Find where the given text appears and provide that cell's center as (X, Y) coordinate. 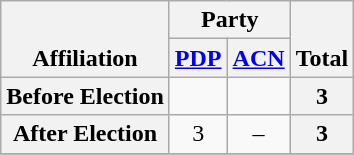
Before Election (86, 96)
Affiliation (86, 39)
ACN (258, 58)
PDP (198, 58)
Total (322, 39)
– (258, 134)
Party (230, 20)
After Election (86, 134)
